Provide the (x, y) coordinate of the cell's center where the given text is located.  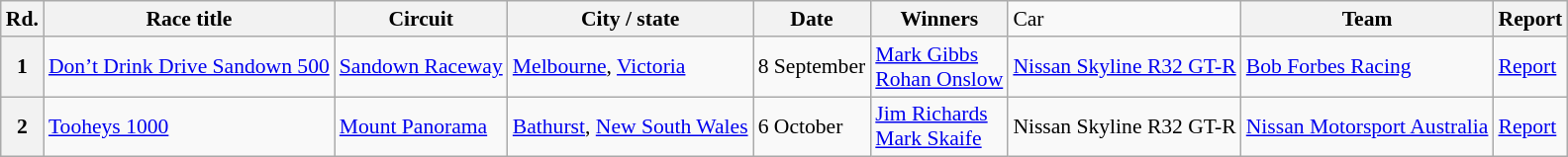
2 (22, 126)
1 (22, 67)
Nissan Motorsport Australia (1368, 126)
Bathurst, New South Wales (631, 126)
Date (812, 19)
Car (1125, 19)
Melbourne, Victoria (631, 67)
Circuit (422, 19)
City / state (631, 19)
Sandown Raceway (422, 67)
Mark Gibbs Rohan Onslow (938, 67)
Race title (189, 19)
Winners (938, 19)
Jim Richards Mark Skaife (938, 126)
8 September (812, 67)
Bob Forbes Racing (1368, 67)
Mount Panorama (422, 126)
Team (1368, 19)
Rd. (22, 19)
6 October (812, 126)
Don’t Drink Drive Sandown 500 (189, 67)
Tooheys 1000 (189, 126)
